From the cell containing the given text, extract its center point as [x, y] coordinate. 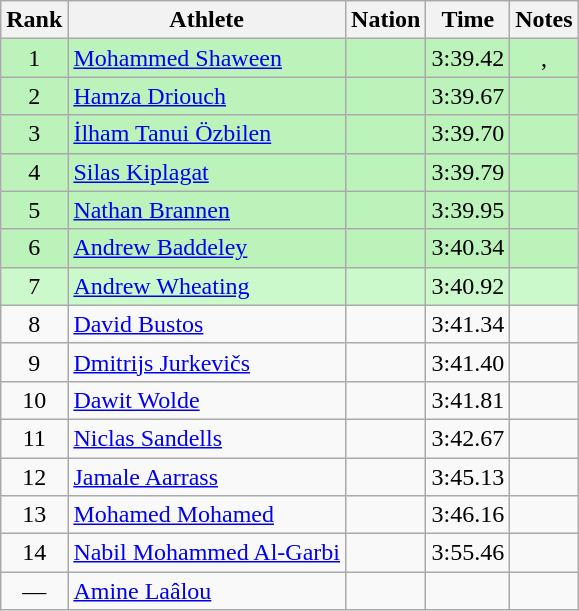
2 [34, 96]
Athlete [207, 20]
Amine Laâlou [207, 591]
3:39.79 [468, 172]
3:39.70 [468, 134]
3:39.95 [468, 210]
9 [34, 362]
Dmitrijs Jurkevičs [207, 362]
İlham Tanui Özbilen [207, 134]
11 [34, 438]
Mohammed Shaween [207, 58]
David Bustos [207, 324]
3:46.16 [468, 515]
Rank [34, 20]
Hamza Driouch [207, 96]
Niclas Sandells [207, 438]
3 [34, 134]
, [544, 58]
3:41.34 [468, 324]
3:55.46 [468, 553]
Dawit Wolde [207, 400]
Andrew Baddeley [207, 248]
3:39.42 [468, 58]
13 [34, 515]
Silas Kiplagat [207, 172]
12 [34, 477]
3:40.34 [468, 248]
3:41.81 [468, 400]
3:40.92 [468, 286]
14 [34, 553]
Nathan Brannen [207, 210]
8 [34, 324]
4 [34, 172]
Mohamed Mohamed [207, 515]
3:42.67 [468, 438]
Nation [386, 20]
3:45.13 [468, 477]
10 [34, 400]
7 [34, 286]
Nabil Mohammed Al-Garbi [207, 553]
Jamale Aarrass [207, 477]
3:39.67 [468, 96]
— [34, 591]
6 [34, 248]
Andrew Wheating [207, 286]
Time [468, 20]
Notes [544, 20]
1 [34, 58]
5 [34, 210]
3:41.40 [468, 362]
